Output the [X, Y] coordinate of the center of the cell containing the given text.  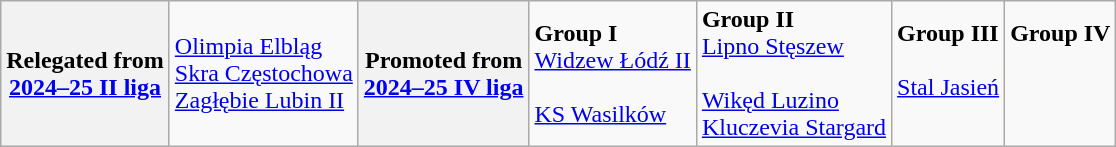
Promoted from2024–25 IV liga [444, 74]
Group IV [1060, 74]
Group II Lipno Stęszew Wikęd Luzino Kluczevia Stargard [794, 74]
Group III Stal Jasień [948, 74]
Group I Widzew Łódź II KS Wasilków [612, 74]
Olimpia Elbląg Skra Częstochowa Zagłębie Lubin II [264, 74]
Relegated from2024–25 II liga [86, 74]
